Pinpoint the cell where the given text exists, returning its [X, Y] midpoint coordinate. 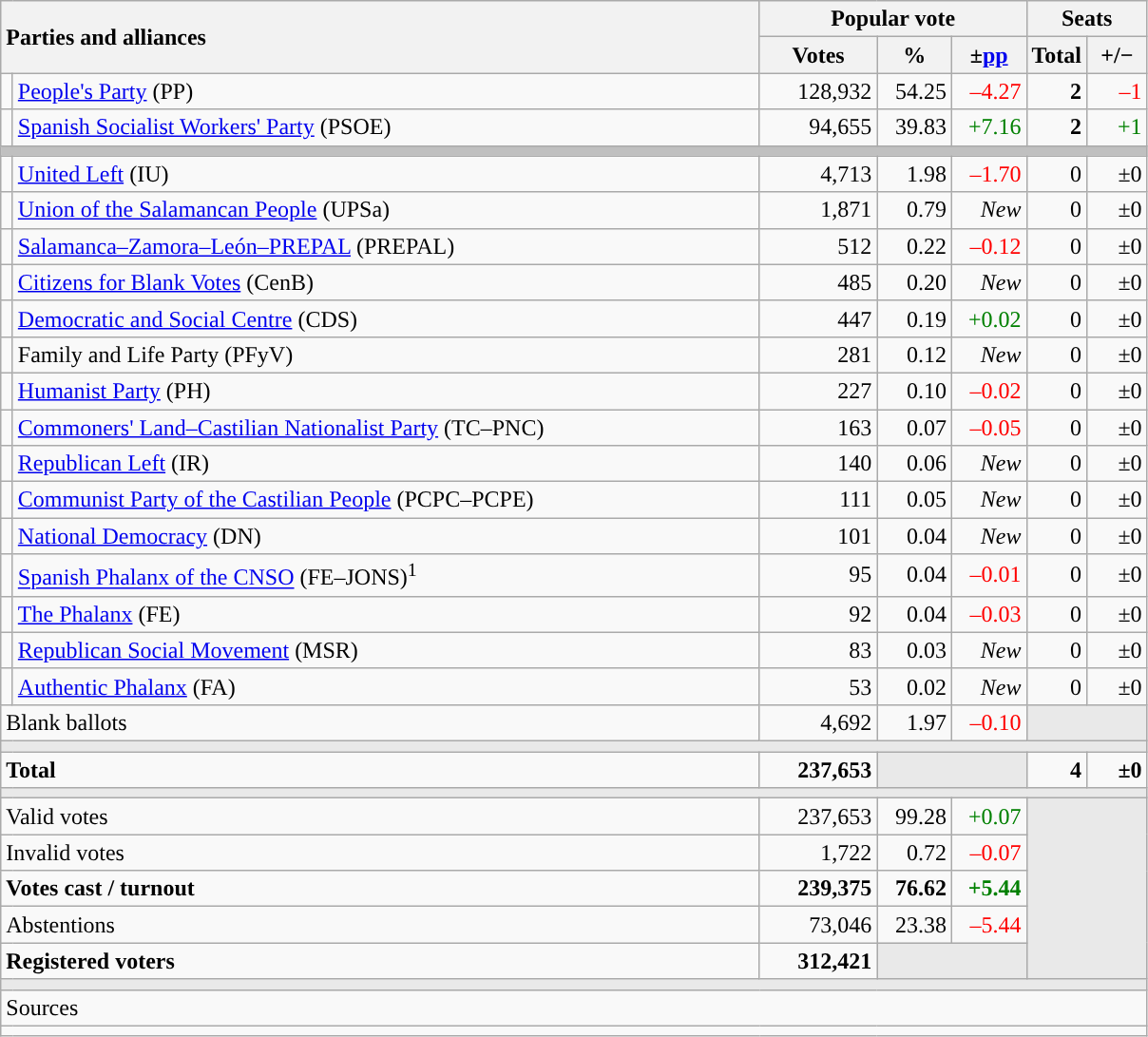
111 [818, 500]
Citizens for Blank Votes (CenB) [386, 282]
128,932 [818, 91]
Parties and alliances [380, 37]
0.19 [914, 318]
Sources [574, 1008]
The Phalanx (FE) [386, 614]
–0.12 [988, 246]
94,655 [818, 127]
Spanish Phalanx of the CNSO (FE–JONS)1 [386, 576]
–0.03 [988, 614]
4 [1057, 770]
4,713 [818, 174]
Humanist Party (PH) [386, 391]
0.22 [914, 246]
281 [818, 355]
101 [818, 536]
Votes [818, 55]
0.03 [914, 650]
227 [818, 391]
Communist Party of the Castilian People (PCPC–PCPE) [386, 500]
0.20 [914, 282]
239,375 [818, 889]
Spanish Socialist Workers' Party (PSOE) [386, 127]
% [914, 55]
Union of the Salamancan People (UPSa) [386, 210]
–4.27 [988, 91]
Votes cast / turnout [380, 889]
–1.70 [988, 174]
United Left (IU) [386, 174]
±pp [988, 55]
4,692 [818, 722]
0.72 [914, 853]
0.79 [914, 210]
Invalid votes [380, 853]
Blank ballots [380, 722]
–0.10 [988, 722]
1.98 [914, 174]
99.28 [914, 816]
Authentic Phalanx (FA) [386, 686]
People's Party (PP) [386, 91]
54.25 [914, 91]
–1 [1118, 91]
95 [818, 576]
0.12 [914, 355]
163 [818, 427]
23.38 [914, 925]
Valid votes [380, 816]
512 [818, 246]
Seats [1087, 19]
Republican Social Movement (MSR) [386, 650]
0.06 [914, 464]
53 [818, 686]
0.10 [914, 391]
0.07 [914, 427]
National Democracy (DN) [386, 536]
140 [818, 464]
485 [818, 282]
Family and Life Party (PFyV) [386, 355]
447 [818, 318]
0.05 [914, 500]
39.83 [914, 127]
–0.05 [988, 427]
92 [818, 614]
73,046 [818, 925]
83 [818, 650]
Registered voters [380, 961]
1.97 [914, 722]
–5.44 [988, 925]
Abstentions [380, 925]
312,421 [818, 961]
+0.07 [988, 816]
–0.07 [988, 853]
+7.16 [988, 127]
Democratic and Social Centre (CDS) [386, 318]
1,722 [818, 853]
+5.44 [988, 889]
Salamanca–Zamora–León–PREPAL (PREPAL) [386, 246]
0.02 [914, 686]
1,871 [818, 210]
+0.02 [988, 318]
+/− [1118, 55]
–0.01 [988, 576]
+1 [1118, 127]
Republican Left (IR) [386, 464]
Commoners' Land–Castilian Nationalist Party (TC–PNC) [386, 427]
Popular vote [893, 19]
76.62 [914, 889]
–0.02 [988, 391]
